Determine the [X, Y] coordinate at the center of the cell enclosing the given text.  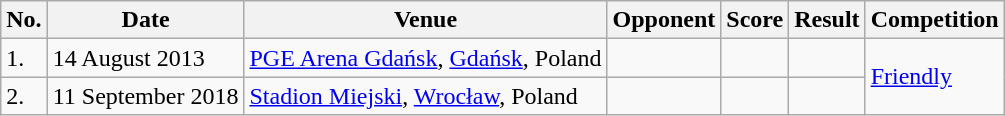
11 September 2018 [146, 96]
1. [24, 58]
Venue [426, 20]
Stadion Miejski, Wrocław, Poland [426, 96]
Competition [934, 20]
Friendly [934, 77]
Date [146, 20]
Opponent [664, 20]
No. [24, 20]
2. [24, 96]
PGE Arena Gdańsk, Gdańsk, Poland [426, 58]
Result [827, 20]
14 August 2013 [146, 58]
Score [755, 20]
